For the text-containing cell, return its midpoint in [X, Y] coordinate format. 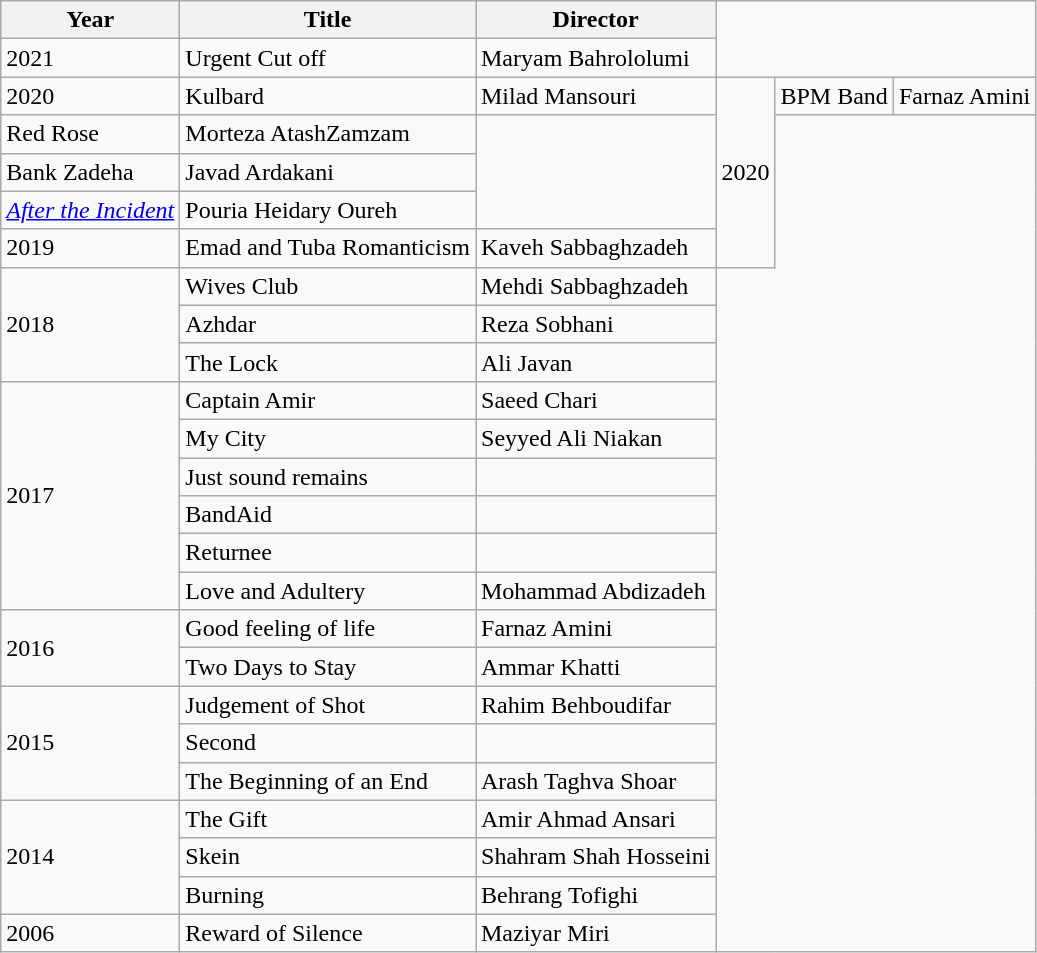
2016 [90, 648]
Year [90, 20]
Two Days to Stay [328, 667]
Just sound remains [328, 477]
Milad Mansouri [596, 96]
The Beginning of an End [328, 781]
2006 [90, 933]
Kulbard [328, 96]
Skein [328, 857]
Urgent Cut off [328, 58]
Reward of Silence [328, 933]
BandAid [328, 515]
Burning [328, 895]
Maziyar Miri [596, 933]
Red Rose [90, 134]
2019 [90, 248]
Arash Taghva Shoar [596, 781]
Shahram Shah Hosseini [596, 857]
Maryam Bahrololumi [596, 58]
BPM Band [834, 96]
Saeed Chari [596, 400]
Returnee [328, 553]
Azhdar [328, 324]
2018 [90, 324]
Captain Amir [328, 400]
Seyyed Ali Niakan [596, 438]
Love and Adultery [328, 591]
Morteza AtashZamzam [328, 134]
The Gift [328, 819]
Judgement of Shot [328, 705]
Good feeling of life [328, 629]
Reza Sobhani [596, 324]
The Lock [328, 362]
2015 [90, 743]
2014 [90, 857]
My City [328, 438]
2021 [90, 58]
Second [328, 743]
Mehdi Sabbaghzadeh [596, 286]
‌Behrang Tofighi [596, 895]
Mohammad Abdizadeh [596, 591]
Director [596, 20]
Emad and Tuba Romanticism [328, 248]
After the Incident [90, 210]
Kaveh Sabbaghzadeh [596, 248]
Javad Ardakani [328, 172]
Rahim Behboudifar [596, 705]
2017 [90, 495]
Wives Club [328, 286]
Ali Javan [596, 362]
Bank Zadeha [90, 172]
Ammar Khatti [596, 667]
Title [328, 20]
Amir Ahmad Ansari [596, 819]
Pouria Heidary Oureh [328, 210]
